Capture the cell that displays the provided text and extract its (X, Y) central coordinate. 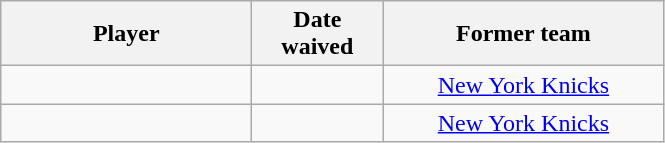
Player (126, 34)
Date waived (318, 34)
Former team (524, 34)
